Locate the cell with the specified text and output its [x, y] center coordinate. 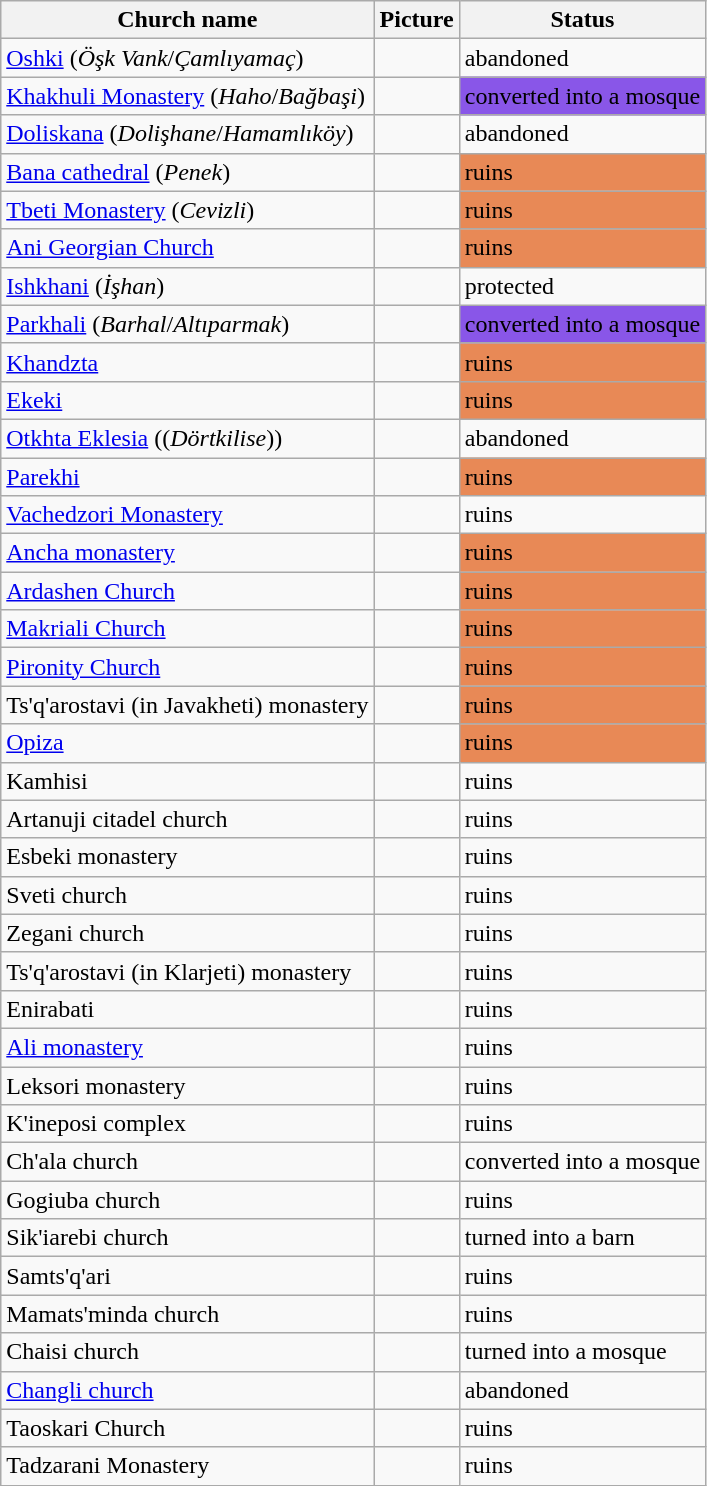
Parekhi [188, 477]
Chaisi church [188, 1352]
Ts'q'arostavi (in Javakheti) monastery [188, 705]
Makriali Church [188, 629]
Status [582, 20]
Ishkhani (İşhan) [188, 286]
Picture [416, 20]
Khandzta [188, 362]
Vachedzori Monastery [188, 515]
Enirabati [188, 1009]
Ch'ala church [188, 1162]
Ali monastery [188, 1047]
Leksori monastery [188, 1085]
Tadzarani Monastery [188, 1466]
Parkhali (Barhal/Altıparmak) [188, 324]
Church name [188, 20]
Gogiuba church [188, 1200]
Tbeti Monastery (Cevizli) [188, 210]
Kamhisi [188, 781]
Bana cathedral (Penek) [188, 172]
Ani Georgian Church [188, 248]
Taoskari Church [188, 1428]
turned into a barn [582, 1238]
Mamats'minda church [188, 1314]
Samts'q'ari [188, 1276]
Khakhuli Monastery (Haho/Bağbaşi) [188, 96]
Ekeki [188, 400]
protected [582, 286]
Sik'iarebi church [188, 1238]
Changli church [188, 1390]
Opiza [188, 743]
Artanuji citadel church [188, 819]
Oshki (Öşk Vank/Çamlıyamaç) [188, 58]
Zegani church [188, 933]
Doliskana (Dolişhane/Hamamlıköy) [188, 134]
Otkhta Eklesia ((Dörtkilise)) [188, 438]
Pironity Church [188, 667]
K'ineposi complex [188, 1124]
Sveti church [188, 895]
Esbeki monastery [188, 857]
Ardashen Church [188, 591]
turned into a mosque [582, 1352]
Ancha monastery [188, 553]
Ts'q'arostavi (in Klarjeti) monastery [188, 971]
